Output the [x, y] coordinate of the center of the cell containing the given text.  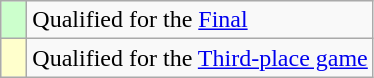
Qualified for the Third-place game [200, 58]
Qualified for the Final [200, 20]
